Scan for the cell matching the given text and deliver its [x, y] coordinate at center. 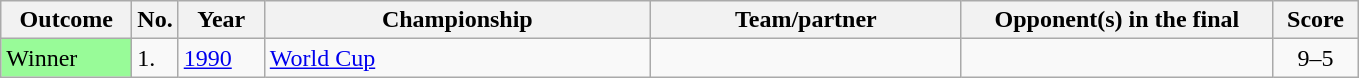
Year [221, 20]
Winner [66, 58]
1. [155, 58]
World Cup [457, 58]
1990 [221, 58]
Team/partner [806, 20]
No. [155, 20]
Opponent(s) in the final [1116, 20]
Outcome [66, 20]
9–5 [1315, 58]
Championship [457, 20]
Score [1315, 20]
